Capture the cell that displays the provided text and extract its [x, y] central coordinate. 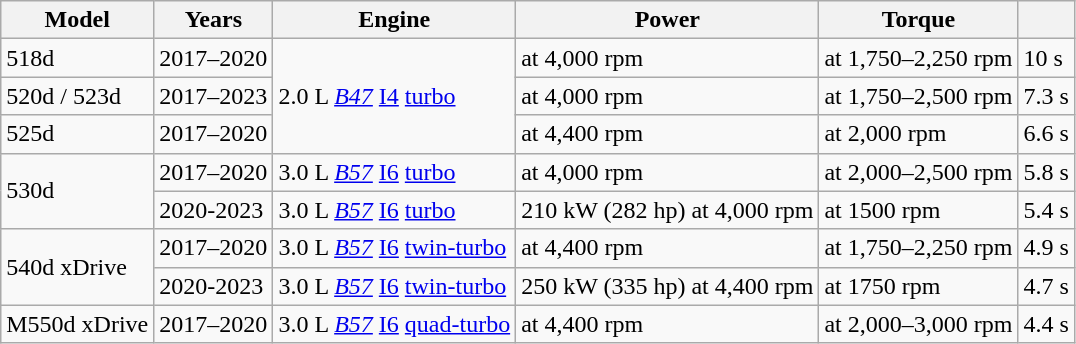
5.8 s [1046, 172]
4.7 s [1046, 286]
at 1500 rpm [918, 210]
at 1,750–2,500 rpm [918, 96]
Torque [918, 20]
at 2,000–3,000 rpm [918, 324]
M550d xDrive [78, 324]
Model [78, 20]
250 kW (335 hp) at 4,400 rpm [668, 286]
2017–2023 [214, 96]
10 s [1046, 58]
210 kW (282 hp) at 4,000 rpm [668, 210]
Engine [394, 20]
540d xDrive [78, 267]
4.9 s [1046, 248]
3.0 L B57 I6 quad-turbo [394, 324]
530d [78, 191]
4.4 s [1046, 324]
525d [78, 134]
Years [214, 20]
at 2,000–2,500 rpm [918, 172]
6.6 s [1046, 134]
at 2,000 rpm [918, 134]
518d [78, 58]
at 1750 rpm [918, 286]
5.4 s [1046, 210]
7.3 s [1046, 96]
520d / 523d [78, 96]
Power [668, 20]
2.0 L B47 I4 turbo [394, 96]
